Scan for the cell matching the given text and deliver its (X, Y) coordinate at center. 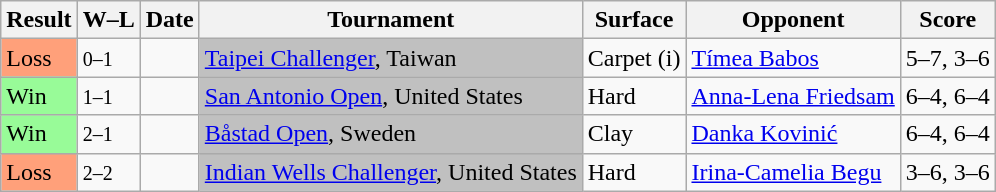
Anna-Lena Friedsam (793, 96)
5–7, 3–6 (948, 58)
Clay (634, 134)
Date (170, 20)
1–1 (108, 96)
Taipei Challenger, Taiwan (390, 58)
W–L (108, 20)
2–2 (108, 172)
Tímea Babos (793, 58)
2–1 (108, 134)
Båstad Open, Sweden (390, 134)
Indian Wells Challenger, United States (390, 172)
San Antonio Open, United States (390, 96)
Score (948, 20)
0–1 (108, 58)
Result (39, 20)
Danka Kovinić (793, 134)
Tournament (390, 20)
Surface (634, 20)
3–6, 3–6 (948, 172)
Irina-Camelia Begu (793, 172)
Carpet (i) (634, 58)
Opponent (793, 20)
